Determine the [X, Y] coordinate at the center of the cell enclosing the given text.  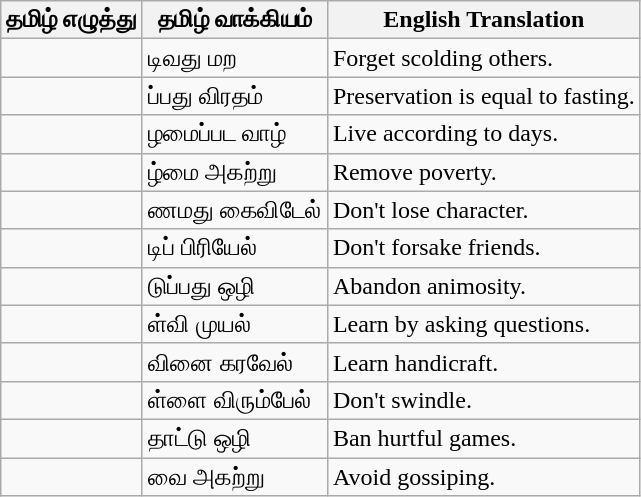
Don't swindle. [484, 400]
Preservation is equal to fasting. [484, 96]
தாட்டு ஒழி [234, 438]
Live according to days. [484, 134]
வினை கரவேல் [234, 362]
ப்பது விரதம் [234, 96]
Avoid gossiping. [484, 477]
தமிழ் வாக்கியம் [234, 20]
டுப்பது ஒழி [234, 286]
Learn by asking questions. [484, 324]
டிவது மற [234, 58]
ழ்மை அகற்று [234, 172]
Ban hurtful games. [484, 438]
Forget scolding others. [484, 58]
Learn handicraft. [484, 362]
English Translation [484, 20]
டிப் பிரியேல் [234, 248]
வை அகற்று [234, 477]
ள்வி முயல் [234, 324]
Don't forsake friends. [484, 248]
ழமைப்பட வாழ் [234, 134]
Remove poverty. [484, 172]
தமிழ் எழுத்து [72, 20]
ள்ளை விரும்பேல் [234, 400]
ணமது கைவிடேல் [234, 210]
Don't lose character. [484, 210]
Abandon animosity. [484, 286]
